Detect which cell encompasses the target text, then output its (x, y) center coordinate. 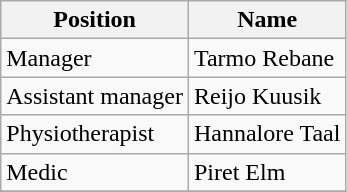
Piret Elm (267, 172)
Reijo Kuusik (267, 96)
Hannalore Taal (267, 134)
Manager (95, 58)
Position (95, 20)
Medic (95, 172)
Tarmo Rebane (267, 58)
Physiotherapist (95, 134)
Assistant manager (95, 96)
Name (267, 20)
